Determine the (x, y) coordinate at the center of the cell enclosing the given text.  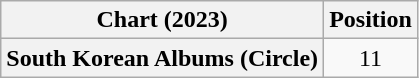
South Korean Albums (Circle) (162, 58)
11 (371, 58)
Position (371, 20)
Chart (2023) (162, 20)
